Return [x, y] of the center of cell containing provided text 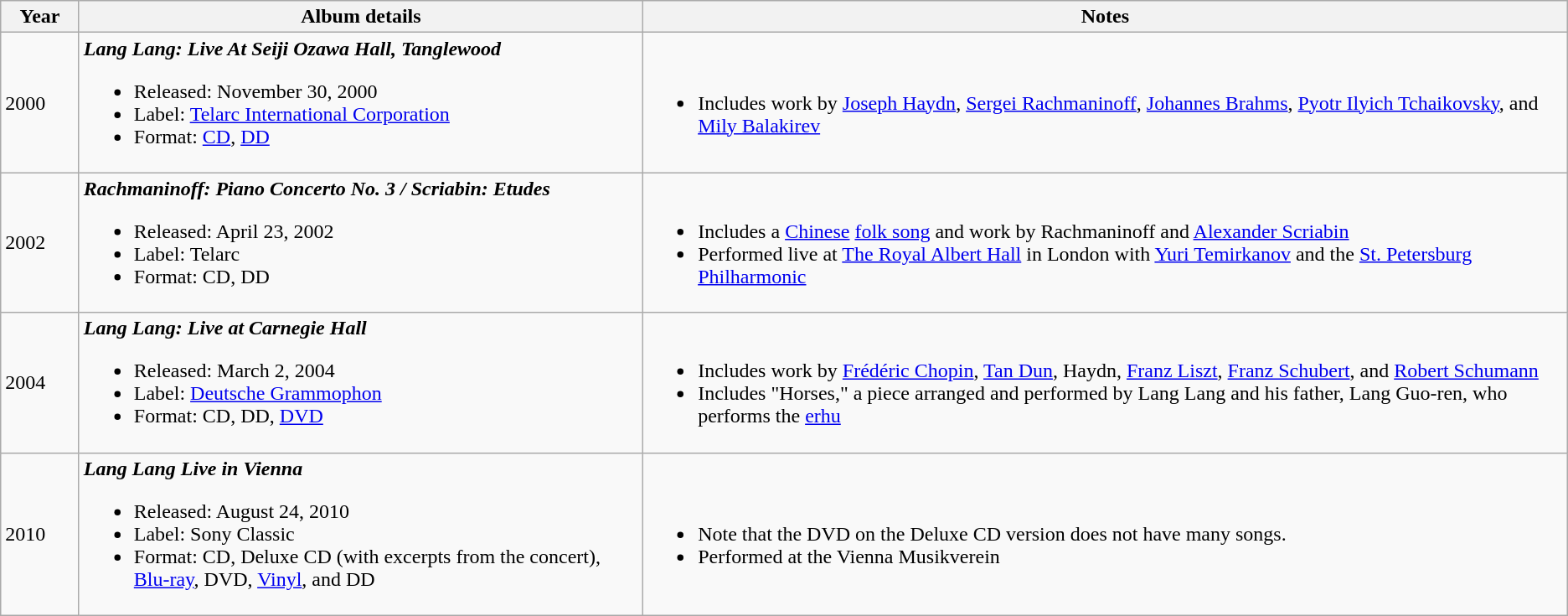
Lang Lang: Live at Carnegie HallReleased: March 2, 2004Label: Deutsche GrammophonFormat: CD, DD, DVD [360, 382]
2004 [40, 382]
Year [40, 17]
2010 [40, 534]
Rachmaninoff: Piano Concerto No. 3 / Scriabin: EtudesReleased: April 23, 2002Label: TelarcFormat: CD, DD [360, 243]
Album details [360, 17]
2002 [40, 243]
Lang Lang: Live At Seiji Ozawa Hall, TanglewoodReleased: November 30, 2000Label: Telarc International CorporationFormat: CD, DD [360, 102]
2000 [40, 102]
Includes work by Joseph Haydn, Sergei Rachmaninoff, Johannes Brahms, Pyotr Ilyich Tchaikovsky, and Mily Balakirev [1106, 102]
Notes [1106, 17]
Note that the DVD on the Deluxe CD version does not have many songs.Performed at the Vienna Musikverein [1106, 534]
